Locate the cell with the specified text and output its [X, Y] center coordinate. 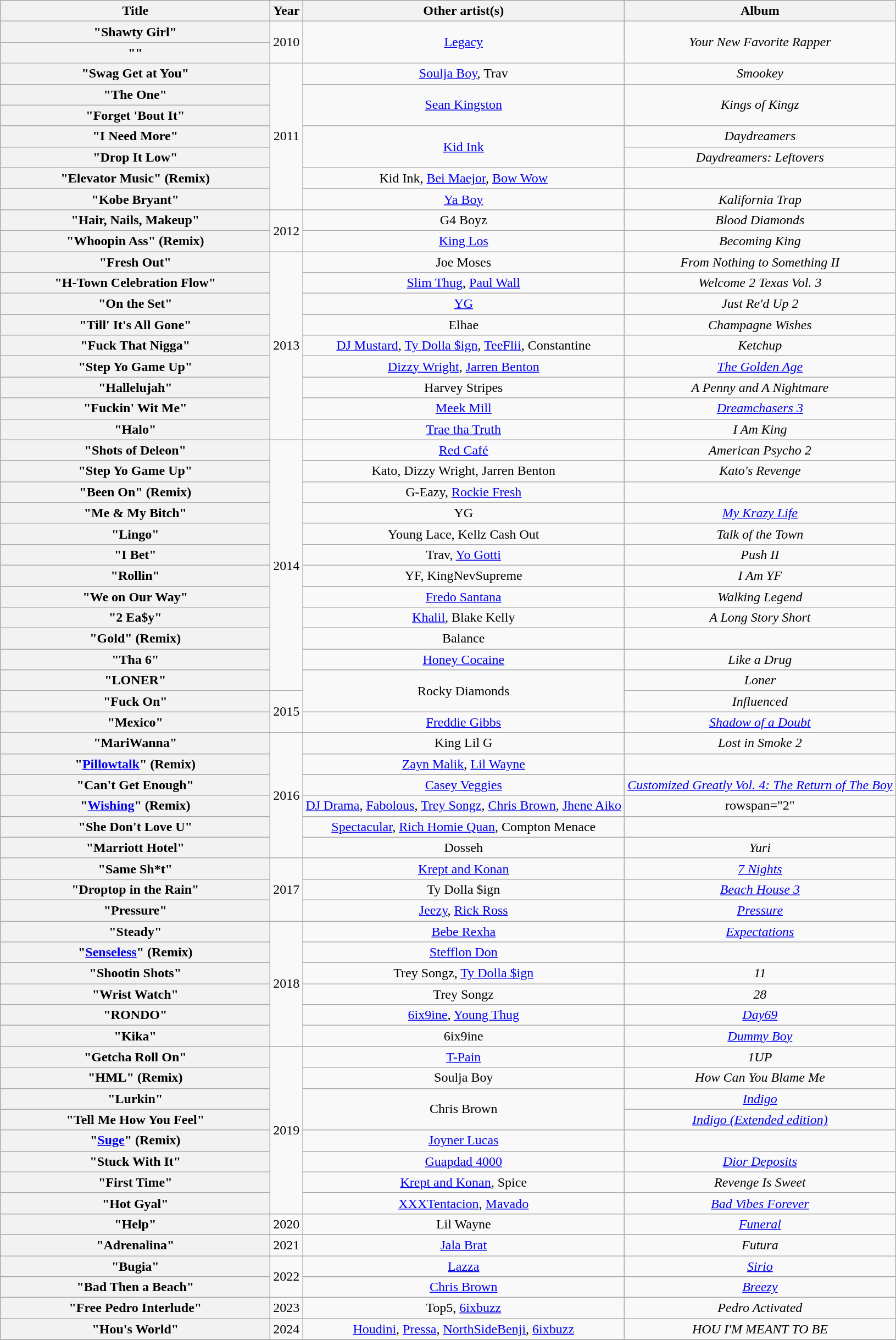
"" [135, 53]
7 Nights [760, 868]
Trey Songz, Ty Dolla $ign [464, 973]
2013 [287, 346]
"Lingo" [135, 534]
"Bad Then a Beach" [135, 1287]
"Elevator Music" (Remix) [135, 178]
Trav, Yo Gotti [464, 555]
Ya Boy [464, 199]
A Long Story Short [760, 618]
Slim Thug, Paul Wall [464, 283]
"First Time" [135, 1182]
Yuri [760, 848]
"Help" [135, 1224]
"Droptop in the Rain" [135, 889]
"2 Ea$y" [135, 618]
Indigo (Extended edition) [760, 1120]
Guapdad 4000 [464, 1161]
Dreamchasers 3 [760, 408]
Dior Deposits [760, 1161]
Young Lace, Kellz Cash Out [464, 534]
Dizzy Wright, Jarren Benton [464, 367]
Title [135, 11]
How Can You Blame Me [760, 1078]
Bad Vibes Forever [760, 1203]
"MariWanna" [135, 743]
DJ Mustard, Ty Dolla $ign, TeeFlii, Constantine [464, 346]
"Adrenalina" [135, 1245]
Shadow of a Doubt [760, 722]
Indigo [760, 1099]
Elhae [464, 325]
"Halo" [135, 429]
2014 [287, 565]
"Free Pedro Interlude" [135, 1308]
"Bugia" [135, 1266]
Casey Veggies [464, 785]
"Pressure" [135, 910]
Day69 [760, 1015]
"Hou's World" [135, 1329]
Legacy [464, 42]
Spectacular, Rich Homie Quan, Compton Menace [464, 827]
Revenge Is Sweet [760, 1182]
Stefflon Don [464, 953]
Smookey [760, 74]
6ix9ine, Young Thug [464, 1015]
Your New Favorite Rapper [760, 42]
2022 [287, 1276]
"Hot Gyal" [135, 1203]
Champagne Wishes [760, 325]
2020 [287, 1224]
Kings of Kingz [760, 105]
Top5, 6ixbuzz [464, 1308]
2016 [287, 795]
Beach House 3 [760, 889]
Soulja Boy, Trav [464, 74]
Breezy [760, 1287]
1UP [760, 1057]
rowspan="2" [760, 806]
Trae tha Truth [464, 429]
I Am YF [760, 575]
Freddie Gibbs [464, 722]
"Me & My Bitch" [135, 513]
Lil Wayne [464, 1224]
Bebe Rexha [464, 932]
"Tell Me How You Feel" [135, 1120]
Other artist(s) [464, 11]
"Senseless" (Remix) [135, 953]
"Fuckin' Wit Me" [135, 408]
The Golden Age [760, 367]
"HML" (Remix) [135, 1078]
2015 [287, 712]
Krept and Konan, Spice [464, 1182]
Push II [760, 555]
G-Eazy, Rockie Fresh [464, 492]
Honey Cocaine [464, 660]
King Lil G [464, 743]
Customized Greatly Vol. 4: The Return of The Boy [760, 785]
Houdini, Pressa, NorthSideBenji, 6ixbuzz [464, 1329]
"I Bet" [135, 555]
11 [760, 973]
Blood Diamonds [760, 220]
Daydreamers: Leftovers [760, 157]
A Penny and A Nightmare [760, 387]
"Can't Get Enough" [135, 785]
Rocky Diamonds [464, 691]
Ketchup [760, 346]
2021 [287, 1245]
2024 [287, 1329]
"Hair, Nails, Makeup" [135, 220]
Just Re'd Up 2 [760, 304]
2023 [287, 1308]
Sean Kingston [464, 105]
2017 [287, 889]
Ty Dolla $ign [464, 889]
Walking Legend [760, 596]
"Same Sh*t" [135, 868]
Pedro Activated [760, 1308]
I Am King [760, 429]
DJ Drama, Fabolous, Trey Songz, Chris Brown, Jhene Aiko [464, 806]
"On the Set" [135, 304]
Funeral [760, 1224]
"Stuck With It" [135, 1161]
T-Pain [464, 1057]
"I Need More" [135, 136]
Joe Moses [464, 262]
"Wishing" (Remix) [135, 806]
"RONDO" [135, 1015]
Balance [464, 639]
"Fuck On" [135, 701]
Pressure [760, 910]
Jala Brat [464, 1245]
Zayn Malik, Lil Wayne [464, 764]
Trey Songz [464, 994]
Futura [760, 1245]
"Mexico" [135, 722]
"H-Town Celebration Flow" [135, 283]
"Steady" [135, 932]
6ix9ine [464, 1036]
"Shootin Shots" [135, 973]
Kid Ink, Bei Maejor, Bow Wow [464, 178]
XXXTentacion, Mavado [464, 1203]
"LONER" [135, 680]
Joyner Lucas [464, 1140]
Influenced [760, 701]
2012 [287, 230]
Dosseh [464, 848]
"Marriott Hotel" [135, 848]
Lazza [464, 1266]
"Been On" (Remix) [135, 492]
"Hallelujah" [135, 387]
Jeezy, Rick Ross [464, 910]
"Tha 6" [135, 660]
"Suge" (Remix) [135, 1140]
"We on Our Way" [135, 596]
2010 [287, 42]
"Forget 'Bout It" [135, 115]
YF, KingNevSupreme [464, 575]
Kalifornia Trap [760, 199]
G4 Boyz [464, 220]
Becoming King [760, 241]
My Krazy Life [760, 513]
"Swag Get at You" [135, 74]
Like a Drug [760, 660]
"Getcha Roll On" [135, 1057]
Sirio [760, 1266]
Harvey Stripes [464, 387]
"Rollin" [135, 575]
"Lurkin" [135, 1099]
Welcome 2 Texas Vol. 3 [760, 283]
"Kika" [135, 1036]
From Nothing to Something II [760, 262]
Album [760, 11]
King Los [464, 241]
"Shawty Girl" [135, 32]
Loner [760, 680]
2011 [287, 136]
"She Don't Love U" [135, 827]
Talk of the Town [760, 534]
"Wrist Watch" [135, 994]
Soulja Boy [464, 1078]
"The One" [135, 95]
"Shots of Deleon" [135, 450]
"Pillowtalk" (Remix) [135, 764]
HOU I'M MEANT TO BE [760, 1329]
Kato's Revenge [760, 471]
Kato, Dizzy Wright, Jarren Benton [464, 471]
"Whoopin Ass" (Remix) [135, 241]
2019 [287, 1130]
2018 [287, 984]
Dummy Boy [760, 1036]
Red Café [464, 450]
"Fresh Out" [135, 262]
Year [287, 11]
"Gold" (Remix) [135, 639]
Lost in Smoke 2 [760, 743]
Meek Mill [464, 408]
Khalil, Blake Kelly [464, 618]
"Drop It Low" [135, 157]
Daydreamers [760, 136]
American Psycho 2 [760, 450]
Krept and Konan [464, 868]
"Fuck That Nigga" [135, 346]
"Kobe Bryant" [135, 199]
Kid Ink [464, 147]
Expectations [760, 932]
"Till' It's All Gone" [135, 325]
28 [760, 994]
Fredo Santana [464, 596]
